Capture the cell that displays the provided text and extract its [X, Y] central coordinate. 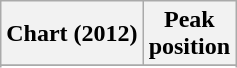
Chart (2012) [72, 34]
Peakposition [189, 34]
